Find where the given text appears and provide that cell's center as [X, Y] coordinate. 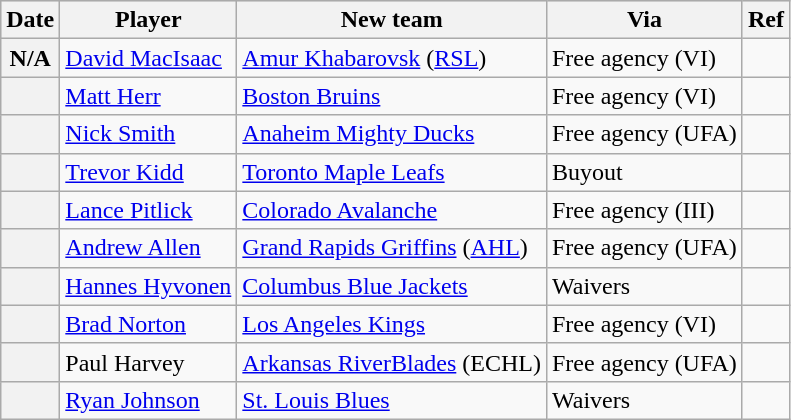
Grand Rapids Griffins (AHL) [392, 248]
Columbus Blue Jackets [392, 286]
Colorado Avalanche [392, 210]
Via [644, 20]
Ryan Johnson [148, 400]
Buyout [644, 172]
Free agency (III) [644, 210]
Nick Smith [148, 134]
N/A [30, 58]
St. Louis Blues [392, 400]
Amur Khabarovsk (RSL) [392, 58]
Paul Harvey [148, 362]
Matt Herr [148, 96]
Trevor Kidd [148, 172]
New team [392, 20]
Hannes Hyvonen [148, 286]
Ref [766, 20]
Andrew Allen [148, 248]
Los Angeles Kings [392, 324]
Arkansas RiverBlades (ECHL) [392, 362]
Date [30, 20]
Anaheim Mighty Ducks [392, 134]
Toronto Maple Leafs [392, 172]
Brad Norton [148, 324]
Lance Pitlick [148, 210]
David MacIsaac [148, 58]
Boston Bruins [392, 96]
Player [148, 20]
